Return [x, y] of the center of cell containing provided text 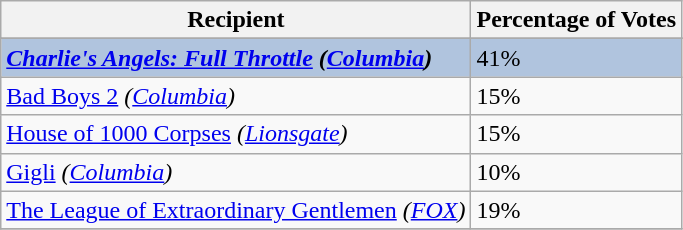
19% [576, 210]
Recipient [236, 20]
Percentage of Votes [576, 20]
Charlie's Angels: Full Throttle (Columbia) [236, 58]
The League of Extraordinary Gentlemen (FOX) [236, 210]
Gigli (Columbia) [236, 172]
10% [576, 172]
House of 1000 Corpses (Lionsgate) [236, 134]
Bad Boys 2 (Columbia) [236, 96]
41% [576, 58]
